Return (x, y) of the center of cell containing provided text 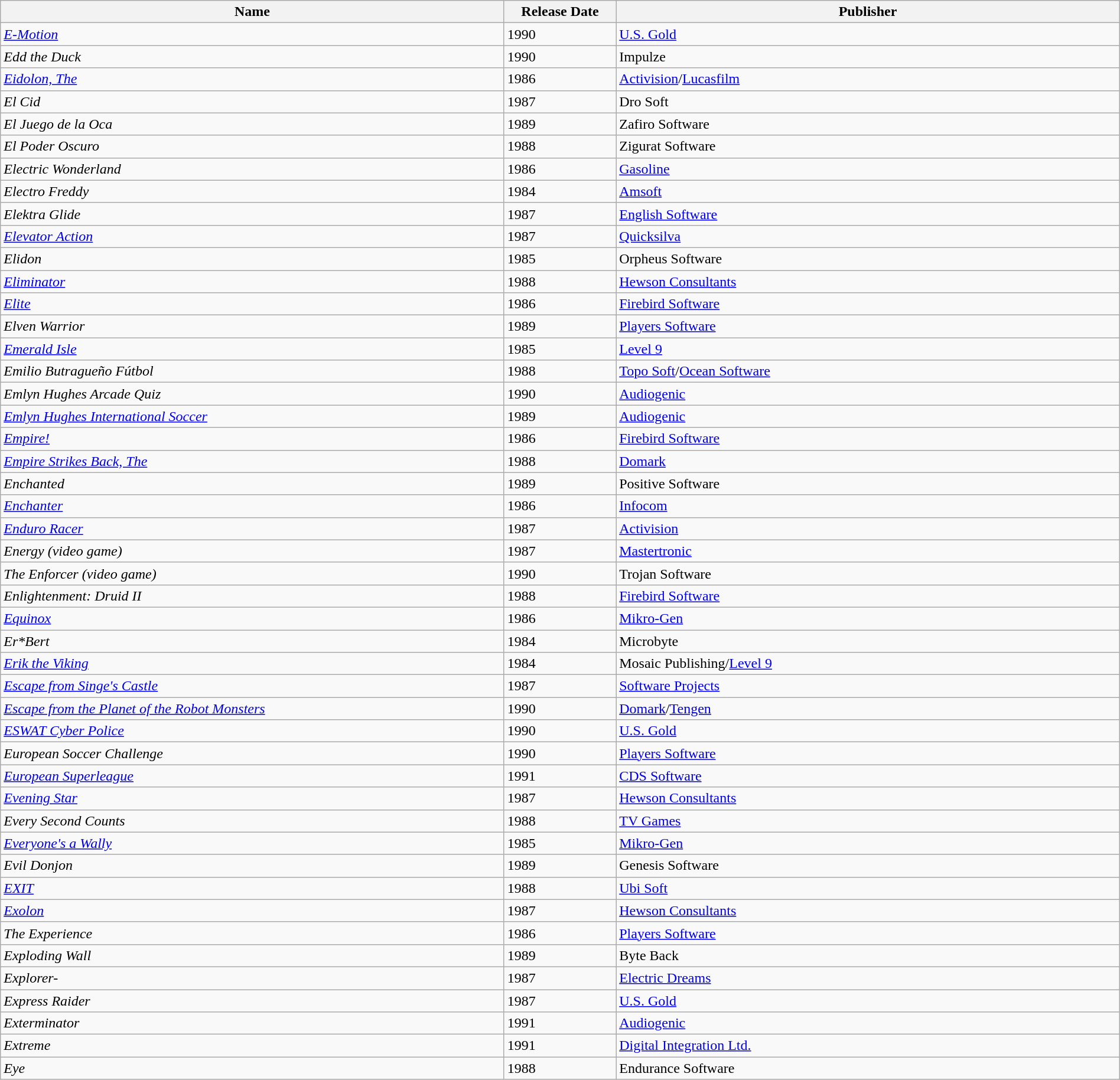
Elven Warrior (253, 327)
Edd the Duck (253, 57)
Digital Integration Ltd. (868, 1046)
Zafiro Software (868, 124)
Escape from the Planet of the Robot Monsters (253, 709)
El Poder Oscuro (253, 146)
Everyone's a Wally (253, 843)
The Enforcer (video game) (253, 573)
El Juego de la Oca (253, 124)
Mastertronic (868, 551)
Domark (868, 461)
Exolon (253, 911)
Endurance Software (868, 1068)
E-Motion (253, 34)
Release Date (560, 12)
Emlyn Hughes International Soccer (253, 416)
European Superleague (253, 776)
Emilio Butragueño Fútbol (253, 371)
Evening Star (253, 798)
Express Raider (253, 1001)
Elite (253, 304)
Exterminator (253, 1023)
Name (253, 12)
Electric Dreams (868, 978)
Enduro Racer (253, 528)
Level 9 (868, 349)
Zigurat Software (868, 146)
Extreme (253, 1046)
Quicksilva (868, 236)
Dro Soft (868, 102)
Impulze (868, 57)
Emlyn Hughes Arcade Quiz (253, 394)
Evil Donjon (253, 866)
Enchanted (253, 484)
Positive Software (868, 484)
Publisher (868, 12)
Eidolon, The (253, 79)
Activision (868, 528)
Microbyte (868, 641)
Eliminator (253, 282)
Topo Soft/Ocean Software (868, 371)
Enchanter (253, 506)
Infocom (868, 506)
The Experience (253, 933)
Software Projects (868, 686)
CDS Software (868, 776)
Trojan Software (868, 573)
El Cid (253, 102)
ESWAT Cyber Police (253, 731)
Er*Bert (253, 641)
Enlightenment: Druid II (253, 596)
European Soccer Challenge (253, 753)
Empire! (253, 439)
Byte Back (868, 955)
Erik the Viking (253, 664)
English Software (868, 214)
TV Games (868, 821)
Electro Freddy (253, 191)
Gasoline (868, 169)
Equinox (253, 618)
EXIT (253, 888)
Emerald Isle (253, 349)
Every Second Counts (253, 821)
Activision/Lucasfilm (868, 79)
Orpheus Software (868, 259)
Exploding Wall (253, 955)
Electric Wonderland (253, 169)
Energy (video game) (253, 551)
Elektra Glide (253, 214)
Elevator Action (253, 236)
Amsoft (868, 191)
Domark/Tengen (868, 709)
Escape from Singe's Castle (253, 686)
Elidon (253, 259)
Ubi Soft (868, 888)
Eye (253, 1068)
Mosaic Publishing/Level 9 (868, 664)
Explorer- (253, 978)
Empire Strikes Back, The (253, 461)
Genesis Software (868, 866)
